For the text-containing cell, return its midpoint in [x, y] coordinate format. 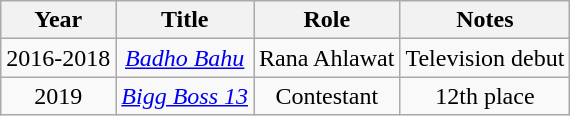
Role [327, 20]
Badho Bahu [185, 58]
Year [58, 20]
Notes [485, 20]
Television debut [485, 58]
Title [185, 20]
Bigg Boss 13 [185, 96]
Contestant [327, 96]
2016-2018 [58, 58]
12th place [485, 96]
Rana Ahlawat [327, 58]
2019 [58, 96]
